Find where the given text appears and provide that cell's center as [x, y] coordinate. 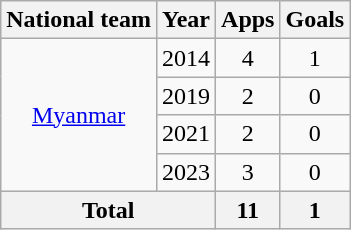
2021 [186, 134]
3 [248, 172]
Myanmar [79, 115]
2023 [186, 172]
Year [186, 20]
Goals [315, 20]
Apps [248, 20]
2014 [186, 58]
11 [248, 210]
4 [248, 58]
Total [108, 210]
2019 [186, 96]
National team [79, 20]
